Locate the cell with the specified text and output its [x, y] center coordinate. 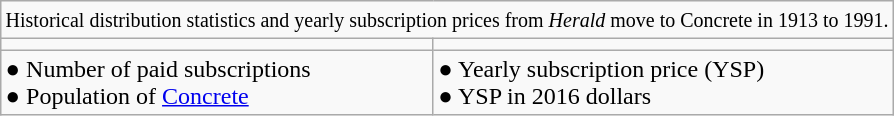
● Number of paid subscriptions● Population of Concrete [216, 82]
Historical distribution statistics and yearly subscription prices from Herald move to Concrete in 1913 to 1991. [447, 20]
● Yearly subscription price (YSP)● YSP in 2016 dollars [664, 82]
